Pinpoint the cell where the given text exists, returning its (X, Y) midpoint coordinate. 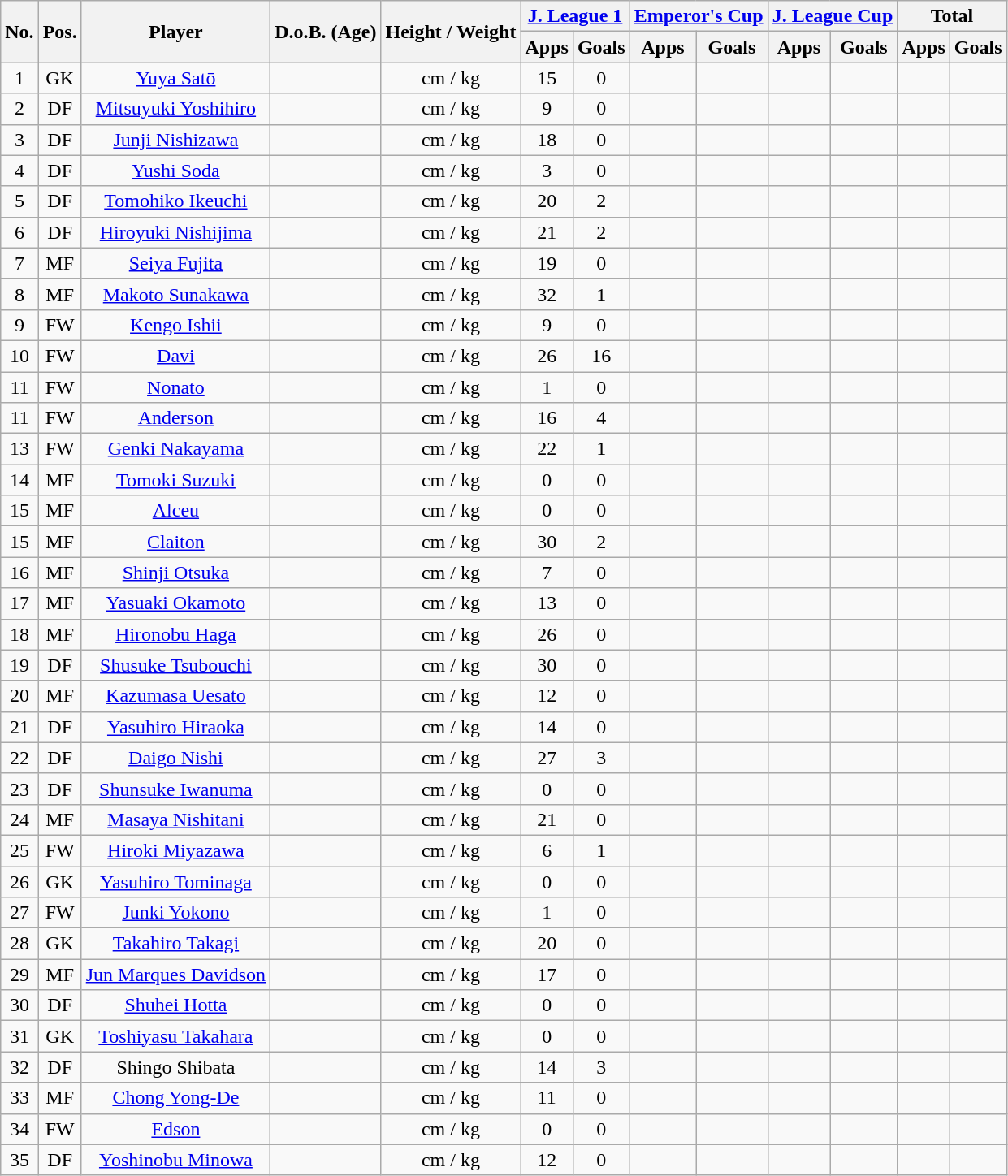
J. League Cup (833, 16)
Yasuaki Okamoto (175, 603)
5 (19, 201)
Yasuhiro Tominaga (175, 881)
Pos. (60, 32)
23 (19, 789)
Kengo Ishii (175, 325)
Edson (175, 1129)
Seiya Fujita (175, 263)
Chong Yong-De (175, 1098)
Emperor's Cup (699, 16)
Shingo Shibata (175, 1067)
Shinji Otsuka (175, 573)
Tomohiko Ikeuchi (175, 201)
8 (19, 294)
Davi (175, 356)
Jun Marques Davidson (175, 975)
Makoto Sunakawa (175, 294)
Nonato (175, 387)
Shuhei Hotta (175, 1005)
Mitsuyuki Yoshihiro (175, 109)
Yasuhiro Hiraoka (175, 727)
J. League 1 (575, 16)
Masaya Nishitani (175, 819)
No. (19, 32)
34 (19, 1129)
Player (175, 32)
Kazumasa Uesato (175, 696)
Shusuke Tsubouchi (175, 665)
31 (19, 1036)
Hironobu Haga (175, 634)
Yushi Soda (175, 171)
Hiroki Miyazawa (175, 850)
Takahiro Takagi (175, 944)
33 (19, 1098)
Junji Nishizawa (175, 140)
Height / Weight (451, 32)
Yuya Satō (175, 78)
10 (19, 356)
24 (19, 819)
Yoshinobu Minowa (175, 1160)
D.o.B. (Age) (326, 32)
Total (952, 16)
Tomoki Suzuki (175, 480)
29 (19, 975)
Hiroyuki Nishijima (175, 232)
Genki Nakayama (175, 449)
35 (19, 1160)
Anderson (175, 418)
Alceu (175, 511)
Toshiyasu Takahara (175, 1036)
Junki Yokono (175, 913)
Claiton (175, 542)
Daigo Nishi (175, 758)
Shunsuke Iwanuma (175, 789)
25 (19, 850)
28 (19, 944)
